Extract the [x, y] coordinate from the center of the cell holding the provided text.  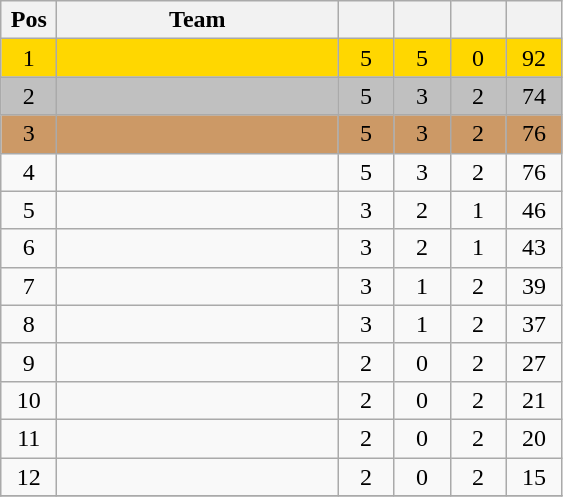
6 [29, 248]
9 [29, 362]
11 [29, 438]
39 [534, 286]
46 [534, 210]
20 [534, 438]
21 [534, 400]
74 [534, 96]
27 [534, 362]
43 [534, 248]
Pos [29, 20]
4 [29, 172]
7 [29, 286]
92 [534, 58]
10 [29, 400]
8 [29, 324]
12 [29, 477]
37 [534, 324]
15 [534, 477]
Team [198, 20]
